Return the [x, y] coordinate for the center point of the cell that contains the specified text.  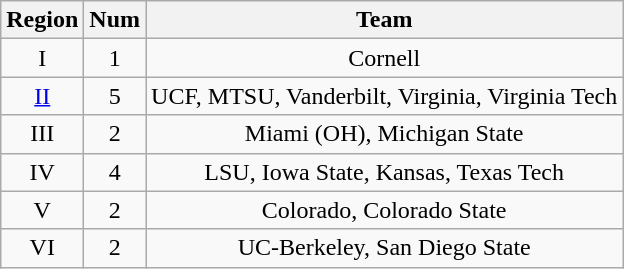
II [42, 96]
Region [42, 20]
Cornell [384, 58]
Team [384, 20]
Num [115, 20]
LSU, Iowa State, Kansas, Texas Tech [384, 172]
V [42, 210]
VI [42, 248]
IV [42, 172]
Miami (OH), Michigan State [384, 134]
III [42, 134]
1 [115, 58]
UCF, MTSU, Vanderbilt, Virginia, Virginia Tech [384, 96]
4 [115, 172]
I [42, 58]
Colorado, Colorado State [384, 210]
5 [115, 96]
UC-Berkeley, San Diego State [384, 248]
